Find where the given text appears and provide that cell's center as [X, Y] coordinate. 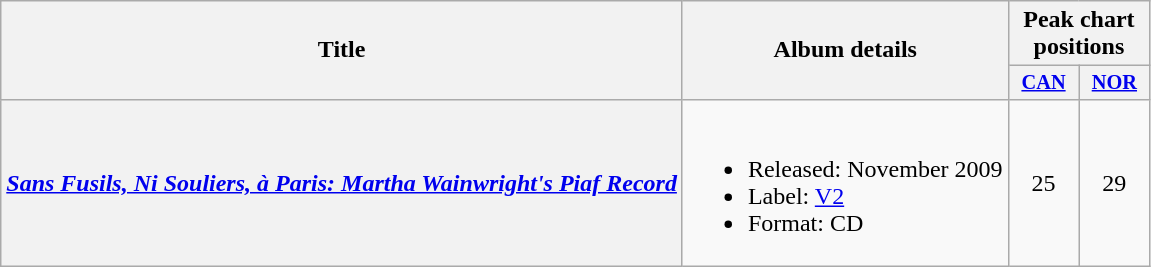
Sans Fusils, Ni Souliers, à Paris: Martha Wainwright's Piaf Record [342, 182]
CAN [1044, 83]
Title [342, 50]
Released: November 2009Label: V2Format: CD [845, 182]
Album details [845, 50]
Peak chart positions [1079, 34]
29 [1114, 182]
NOR [1114, 83]
25 [1044, 182]
